Capture the cell that displays the provided text and extract its (X, Y) central coordinate. 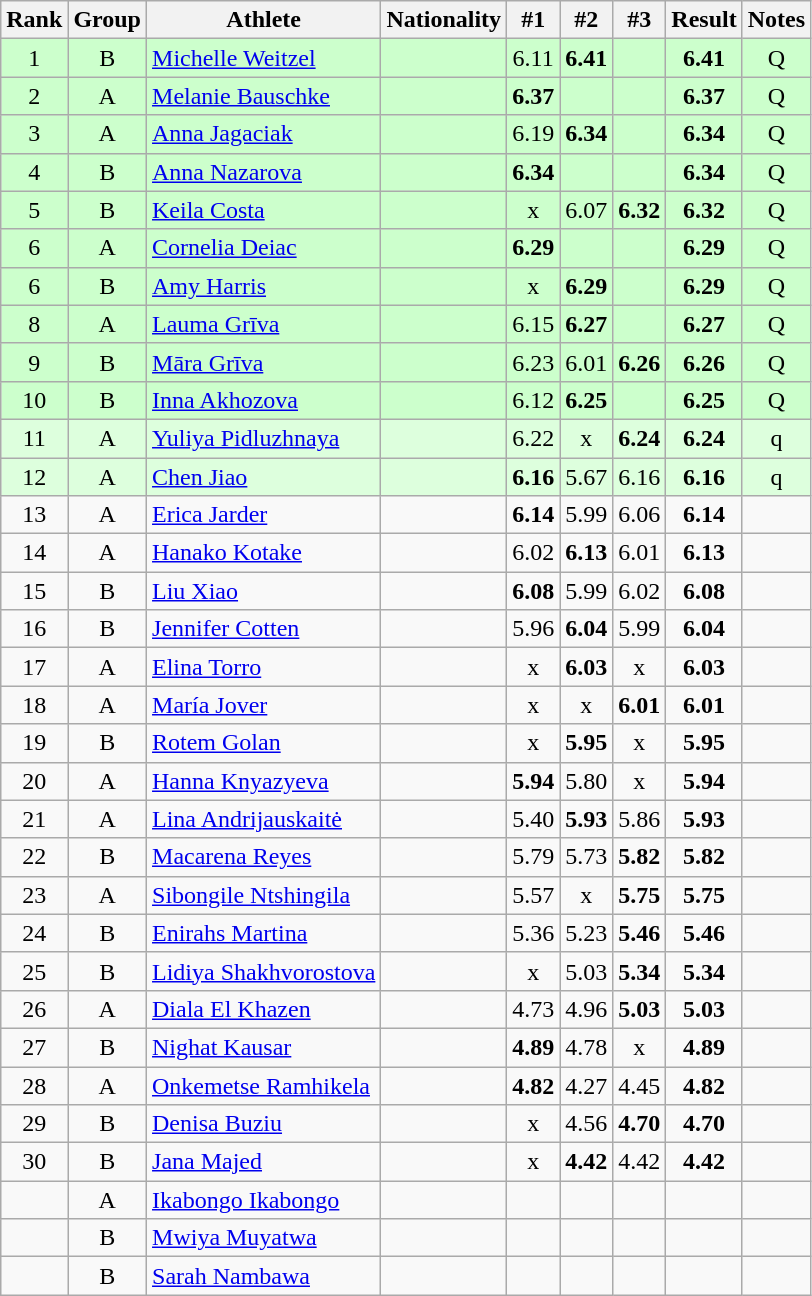
Sarah Nambawa (264, 1276)
Group (108, 20)
12 (34, 477)
6.23 (534, 362)
9 (34, 362)
19 (34, 743)
21 (34, 819)
4 (34, 172)
30 (34, 1162)
#2 (586, 20)
4.45 (640, 1085)
5 (34, 210)
5.86 (640, 819)
Lina Andrijauskaitė (264, 819)
5.79 (534, 857)
Anna Jagaciak (264, 134)
6.07 (586, 210)
Liu Xiao (264, 591)
Mwiya Muyatwa (264, 1238)
Anna Nazarova (264, 172)
Yuliya Pidluzhnaya (264, 438)
2 (34, 96)
4.96 (586, 1009)
Hanna Knyazyeva (264, 781)
6.15 (534, 324)
5.80 (586, 781)
4.56 (586, 1124)
26 (34, 1009)
Hanako Kotake (264, 553)
Diala El Khazen (264, 1009)
25 (34, 971)
Cornelia Deiac (264, 248)
27 (34, 1047)
Melanie Bauschke (264, 96)
Result (704, 20)
5.96 (534, 629)
Jana Majed (264, 1162)
Nationality (444, 20)
#1 (534, 20)
6.06 (640, 515)
4.27 (586, 1085)
4.78 (586, 1047)
Lidiya Shakhvorostova (264, 971)
13 (34, 515)
Onkemetse Ramhikela (264, 1085)
16 (34, 629)
Jennifer Cotten (264, 629)
24 (34, 933)
29 (34, 1124)
Keila Costa (264, 210)
Denisa Buziu (264, 1124)
15 (34, 591)
Elina Torro (264, 667)
5.67 (586, 477)
20 (34, 781)
Chen Jiao (264, 477)
3 (34, 134)
Inna Akhozova (264, 400)
10 (34, 400)
1 (34, 58)
Athlete (264, 20)
Sibongile Ntshingila (264, 895)
8 (34, 324)
Ikabongo Ikabongo (264, 1200)
Rotem Golan (264, 743)
4.73 (534, 1009)
6.12 (534, 400)
Notes (776, 20)
11 (34, 438)
6.19 (534, 134)
17 (34, 667)
5.23 (586, 933)
6.11 (534, 58)
22 (34, 857)
Macarena Reyes (264, 857)
5.57 (534, 895)
Michelle Weitzel (264, 58)
Erica Jarder (264, 515)
#3 (640, 20)
5.40 (534, 819)
Nighat Kausar (264, 1047)
Amy Harris (264, 286)
23 (34, 895)
6.22 (534, 438)
Rank (34, 20)
5.36 (534, 933)
Enirahs Martina (264, 933)
28 (34, 1085)
Lauma Grīva (264, 324)
14 (34, 553)
5.73 (586, 857)
Māra Grīva (264, 362)
María Jover (264, 705)
18 (34, 705)
